Locate the cell with the specified text and output its [X, Y] center coordinate. 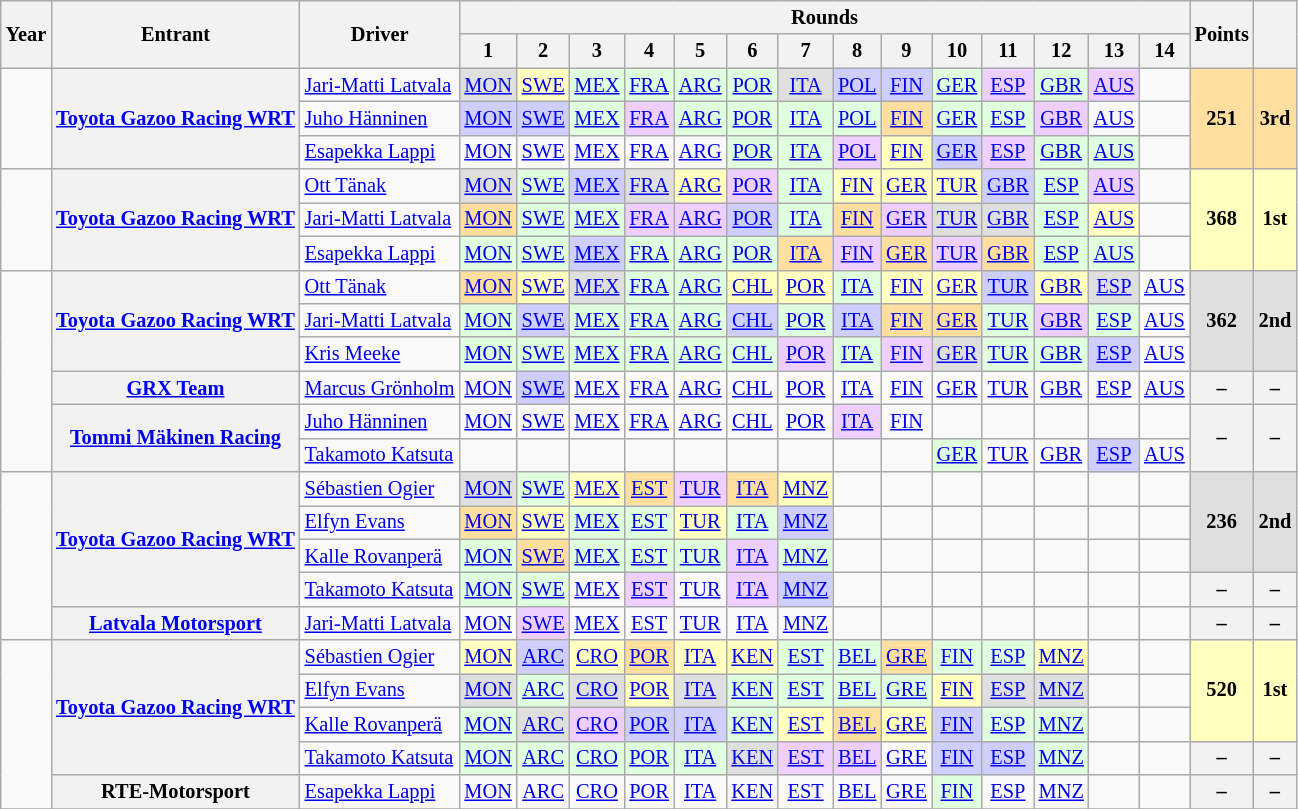
12 [1062, 51]
3rd [1276, 118]
1 [488, 51]
362 [1222, 320]
13 [1114, 51]
14 [1164, 51]
Points [1222, 34]
RTE-Motorsport [176, 791]
236 [1222, 522]
251 [1222, 118]
Driver [380, 34]
520 [1222, 690]
Entrant [176, 34]
GRX Team [176, 388]
4 [648, 51]
Marcus Grönholm [380, 388]
Tommi Mäkinen Racing [176, 438]
11 [1008, 51]
3 [596, 51]
Latvala Motorsport [176, 623]
8 [857, 51]
7 [806, 51]
5 [700, 51]
Year [26, 34]
Rounds [824, 17]
10 [957, 51]
2 [544, 51]
368 [1222, 220]
Kris Meeke [380, 354]
6 [752, 51]
9 [906, 51]
